Search for the cell housing the specified text and yield its [X, Y] center coordinate. 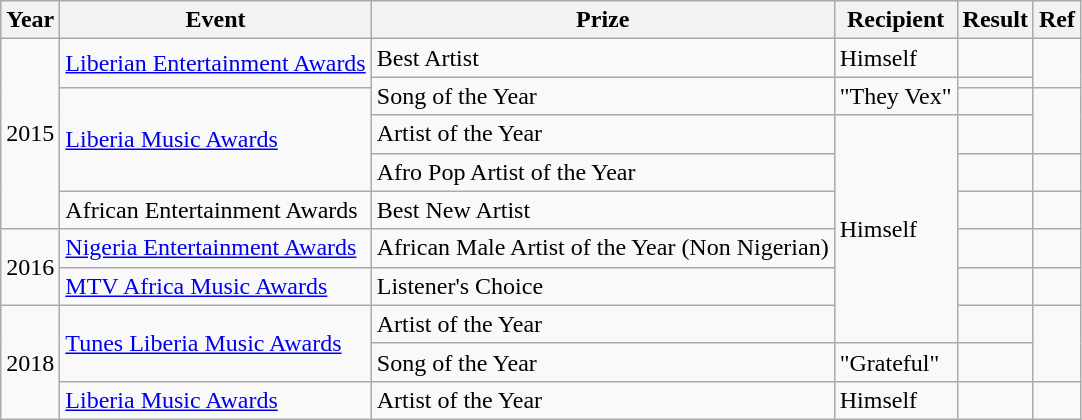
2015 [30, 134]
Best New Artist [602, 210]
Liberian Entertainment Awards [216, 64]
Prize [602, 20]
African Entertainment Awards [216, 210]
Nigeria Entertainment Awards [216, 248]
"They Vex" [896, 96]
MTV Africa Music Awards [216, 286]
Result [995, 20]
Year [30, 20]
Event [216, 20]
Best Artist [602, 58]
Ref [1056, 20]
Tunes Liberia Music Awards [216, 343]
Afro Pop Artist of the Year [602, 172]
"Grateful" [896, 362]
2016 [30, 267]
2018 [30, 362]
African Male Artist of the Year (Non Nigerian) [602, 248]
Listener's Choice [602, 286]
Recipient [896, 20]
